Pinpoint the cell where the given text exists, returning its (X, Y) midpoint coordinate. 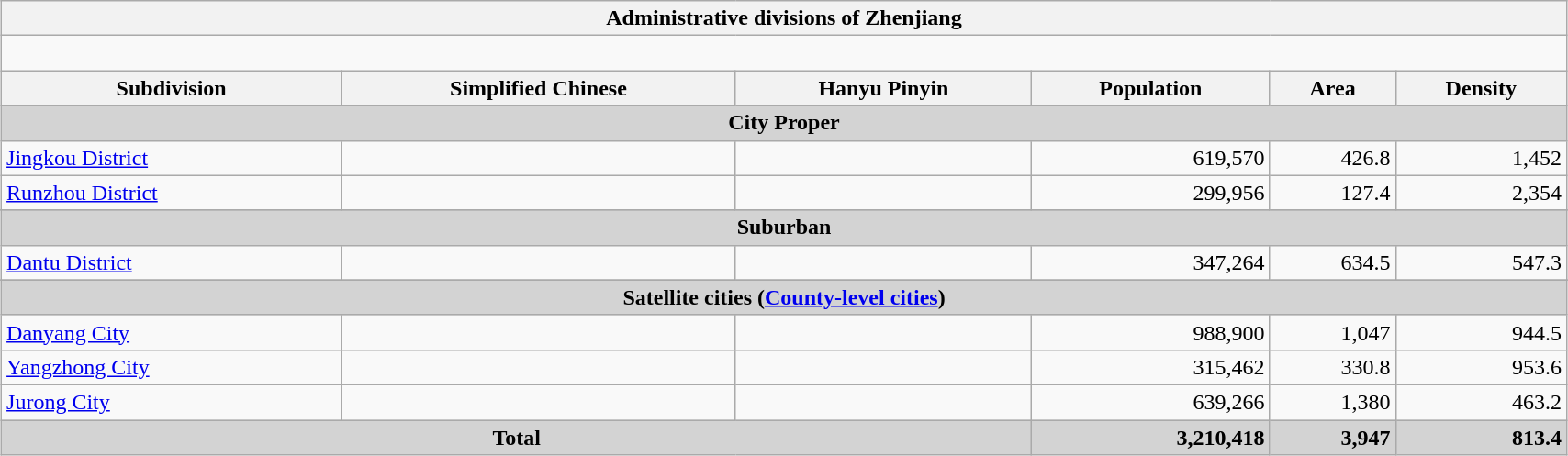
944.5 (1481, 332)
330.8 (1333, 367)
Density (1481, 88)
Simplified Chinese (538, 88)
127.4 (1333, 193)
426.8 (1333, 158)
1,452 (1481, 158)
Yangzhong City (172, 367)
347,264 (1151, 262)
2,354 (1481, 193)
634.5 (1333, 262)
3,210,418 (1151, 438)
Suburban (784, 228)
Administrative divisions of Zhenjiang (784, 18)
988,900 (1151, 332)
3,947 (1333, 438)
813.4 (1481, 438)
Area (1333, 88)
Satellite cities (County-level cities) (784, 297)
Runzhou District (172, 193)
Danyang City (172, 332)
463.2 (1481, 402)
299,956 (1151, 193)
Jingkou District (172, 158)
Hanyu Pinyin (883, 88)
Total (517, 438)
Population (1151, 88)
Subdivision (172, 88)
639,266 (1151, 402)
1,047 (1333, 332)
619,570 (1151, 158)
1,380 (1333, 402)
City Proper (784, 123)
Dantu District (172, 262)
Jurong City (172, 402)
315,462 (1151, 367)
547.3 (1481, 262)
953.6 (1481, 367)
